From the cell containing the given text, extract its center point as (x, y) coordinate. 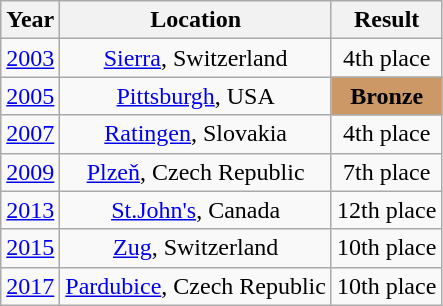
2017 (30, 286)
7th place (386, 172)
Ratingen, Slovakia (196, 134)
2005 (30, 96)
Plzeň, Czech Republic (196, 172)
2013 (30, 210)
2003 (30, 58)
Result (386, 20)
Pittsburgh, USA (196, 96)
Zug, Switzerland (196, 248)
St.John's, Canada (196, 210)
Year (30, 20)
Pardubice, Czech Republic (196, 286)
Bronze (386, 96)
Location (196, 20)
Sierra, Switzerland (196, 58)
2007 (30, 134)
2015 (30, 248)
12th place (386, 210)
2009 (30, 172)
